Extract the (X, Y) coordinate from the center of the cell holding the provided text.  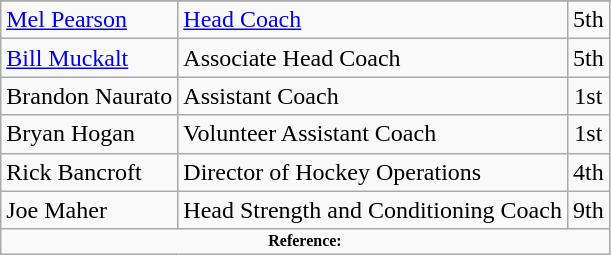
Assistant Coach (373, 96)
Bill Muckalt (90, 58)
Volunteer Assistant Coach (373, 134)
Reference: (305, 241)
Bryan Hogan (90, 134)
Head Strength and Conditioning Coach (373, 210)
Associate Head Coach (373, 58)
Mel Pearson (90, 20)
Rick Bancroft (90, 172)
Joe Maher (90, 210)
Director of Hockey Operations (373, 172)
9th (588, 210)
Head Coach (373, 20)
4th (588, 172)
Brandon Naurato (90, 96)
